Extract the (x, y) coordinate from the center of the cell holding the provided text.  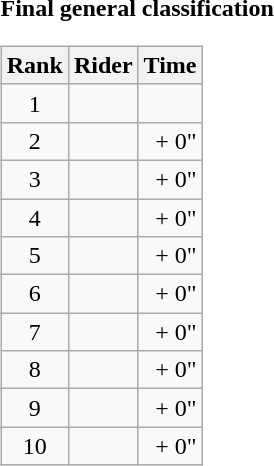
9 (34, 408)
Rank (34, 65)
Time (170, 65)
Rider (103, 65)
4 (34, 217)
1 (34, 103)
5 (34, 256)
10 (34, 446)
8 (34, 370)
3 (34, 179)
6 (34, 294)
2 (34, 141)
7 (34, 332)
